Capture the cell that displays the provided text and extract its [X, Y] central coordinate. 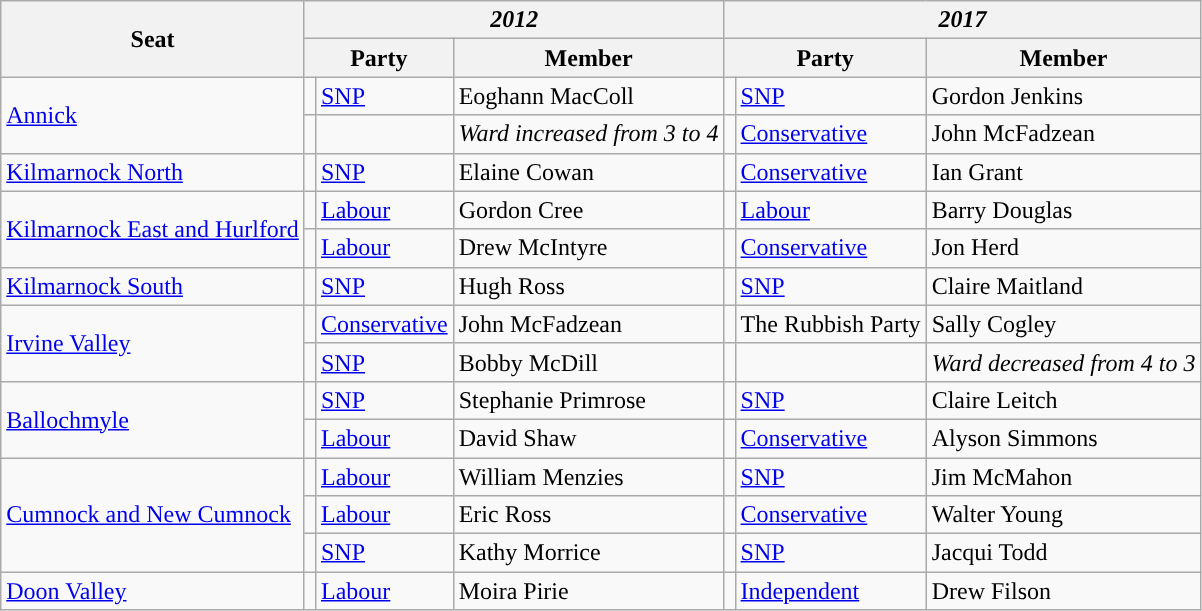
Jim McMahon [1064, 477]
Eric Ross [588, 515]
Sally Cogley [1064, 324]
2017 [962, 20]
Kathy Morrice [588, 553]
Hugh Ross [588, 286]
Ward decreased from 4 to 3 [1064, 362]
Alyson Simmons [1064, 438]
Doon Valley [153, 591]
Walter Young [1064, 515]
Elaine Cowan [588, 172]
Barry Douglas [1064, 210]
Seat [153, 39]
Stephanie Primrose [588, 400]
Drew Filson [1064, 591]
2012 [514, 20]
David Shaw [588, 438]
Ian Grant [1064, 172]
Cumnock and New Cumnock [153, 515]
Kilmarnock North [153, 172]
Eoghann MacColl [588, 96]
Gordon Jenkins [1064, 96]
Jon Herd [1064, 248]
Kilmarnock East and Hurlford [153, 229]
Bobby McDill [588, 362]
Ward increased from 3 to 4 [588, 134]
William Menzies [588, 477]
Annick [153, 115]
Jacqui Todd [1064, 553]
Kilmarnock South [153, 286]
Independent [830, 591]
The Rubbish Party [830, 324]
Claire Leitch [1064, 400]
Irvine Valley [153, 343]
Drew McIntyre [588, 248]
Ballochmyle [153, 419]
Claire Maitland [1064, 286]
Moira Pirie [588, 591]
Gordon Cree [588, 210]
